Determine the [X, Y] coordinate at the center of the cell enclosing the given text.  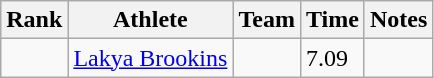
Athlete [150, 20]
Notes [398, 20]
Rank [34, 20]
Lakya Brookins [150, 58]
Time [332, 20]
Team [267, 20]
7.09 [332, 58]
